Return the [x, y] coordinate for the center point of the cell that contains the specified text.  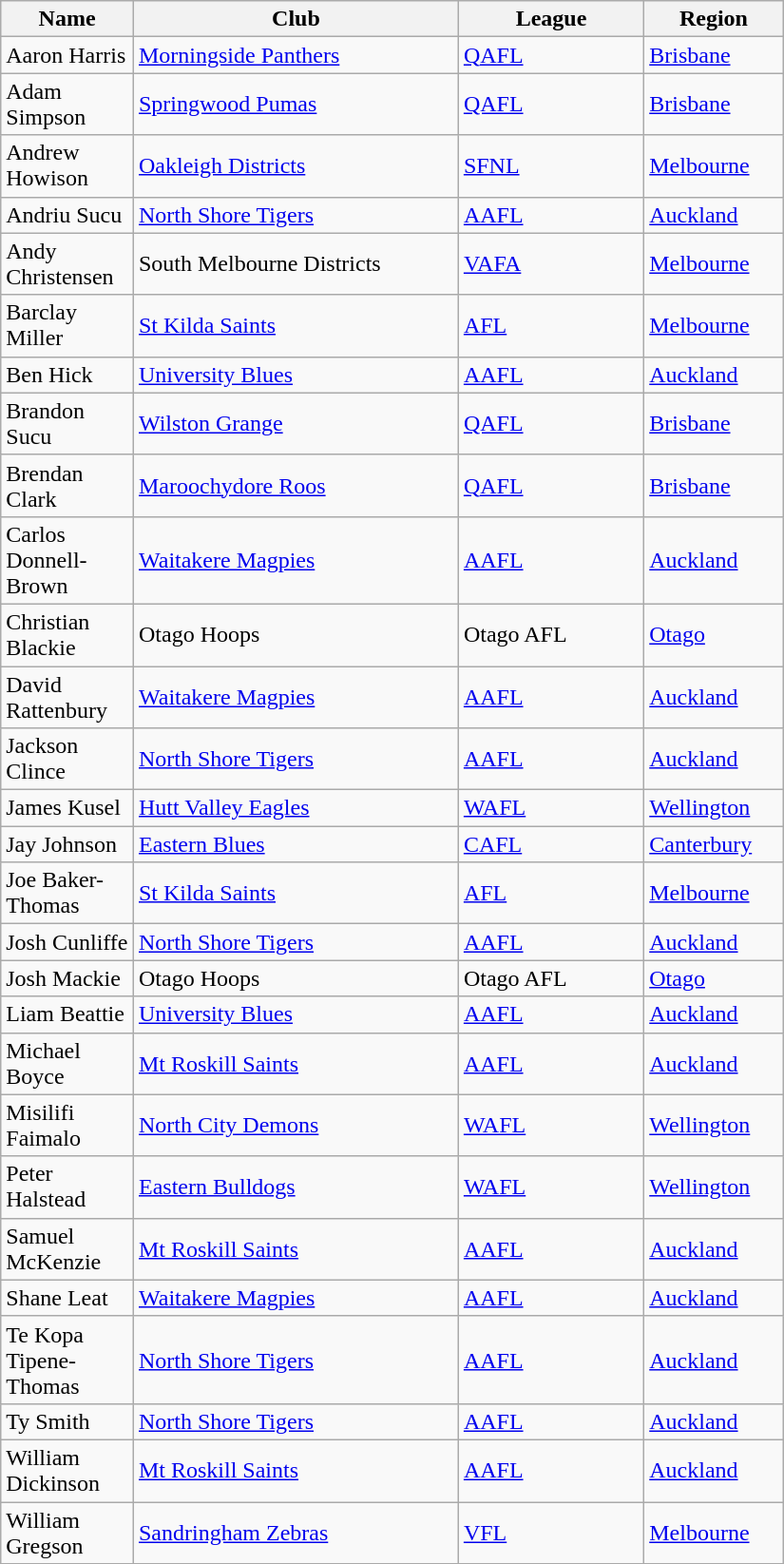
VAFA [551, 264]
Josh Cunliffe [67, 942]
Michael Boyce [67, 1063]
Adam Simpson [67, 105]
Peter Halstead [67, 1187]
Shane Leat [67, 1298]
Joe Baker-Thomas [67, 894]
South Melbourne Districts [296, 264]
Brandon Sucu [67, 424]
David Rattenbury [67, 696]
Sandringham Zebras [296, 1533]
Andriu Sucu [67, 215]
Name [67, 19]
Barclay Miller [67, 325]
Aaron Harris [67, 55]
Eastern Bulldogs [296, 1187]
Brendan Clark [67, 485]
Carlos Donnell-Brown [67, 560]
Samuel McKenzie [67, 1249]
VFL [551, 1533]
Wilston Grange [296, 424]
William Gregson [67, 1533]
League [551, 19]
Josh Mackie [67, 978]
Club [296, 19]
SFNL [551, 165]
Andy Christensen [67, 264]
Hutt Valley Eagles [296, 808]
North City Demons [296, 1126]
Morningside Panthers [296, 55]
Ben Hick [67, 375]
Eastern Blues [296, 844]
Region [715, 19]
Jay Johnson [67, 844]
Oakleigh Districts [296, 165]
Liam Beattie [67, 1014]
Springwood Pumas [296, 105]
Jackson Clince [67, 759]
CAFL [551, 844]
Canterbury [715, 844]
Ty Smith [67, 1421]
William Dickinson [67, 1470]
Te Kopa Tipene-Thomas [67, 1360]
James Kusel [67, 808]
Christian Blackie [67, 635]
Andrew Howison [67, 165]
Misilifi Faimalo [67, 1126]
Maroochydore Roos [296, 485]
